Pinpoint the cell where the given text exists, returning its [x, y] midpoint coordinate. 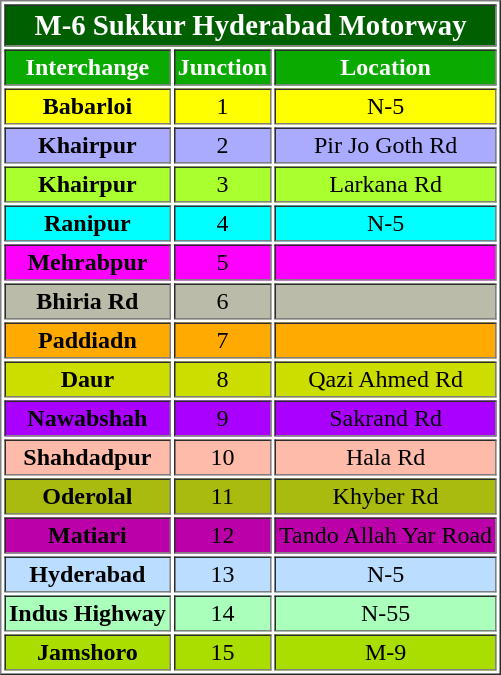
M-9 [386, 652]
Matiari [87, 536]
Indus Highway [87, 614]
Hala Rd [386, 458]
Daur [87, 380]
Nawabshah [87, 418]
3 [222, 184]
Qazi Ahmed Rd [386, 380]
2 [222, 146]
N-55 [386, 614]
13 [222, 574]
12 [222, 536]
Khyber Rd [386, 496]
4 [222, 224]
Pir Jo Goth Rd [386, 146]
Paddiadn [87, 340]
Hyderabad [87, 574]
5 [222, 262]
M-6 Sukkur Hyderabad Motorway [250, 25]
7 [222, 340]
Oderolal [87, 496]
Jamshoro [87, 652]
Tando Allah Yar Road [386, 536]
1 [222, 106]
Babarloi [87, 106]
14 [222, 614]
Ranipur [87, 224]
15 [222, 652]
10 [222, 458]
Bhiria Rd [87, 302]
Junction [222, 68]
9 [222, 418]
Location [386, 68]
Sakrand Rd [386, 418]
8 [222, 380]
Larkana Rd [386, 184]
11 [222, 496]
6 [222, 302]
Shahdadpur [87, 458]
Interchange [87, 68]
Mehrabpur [87, 262]
